Scan for the cell matching the given text and deliver its (X, Y) coordinate at center. 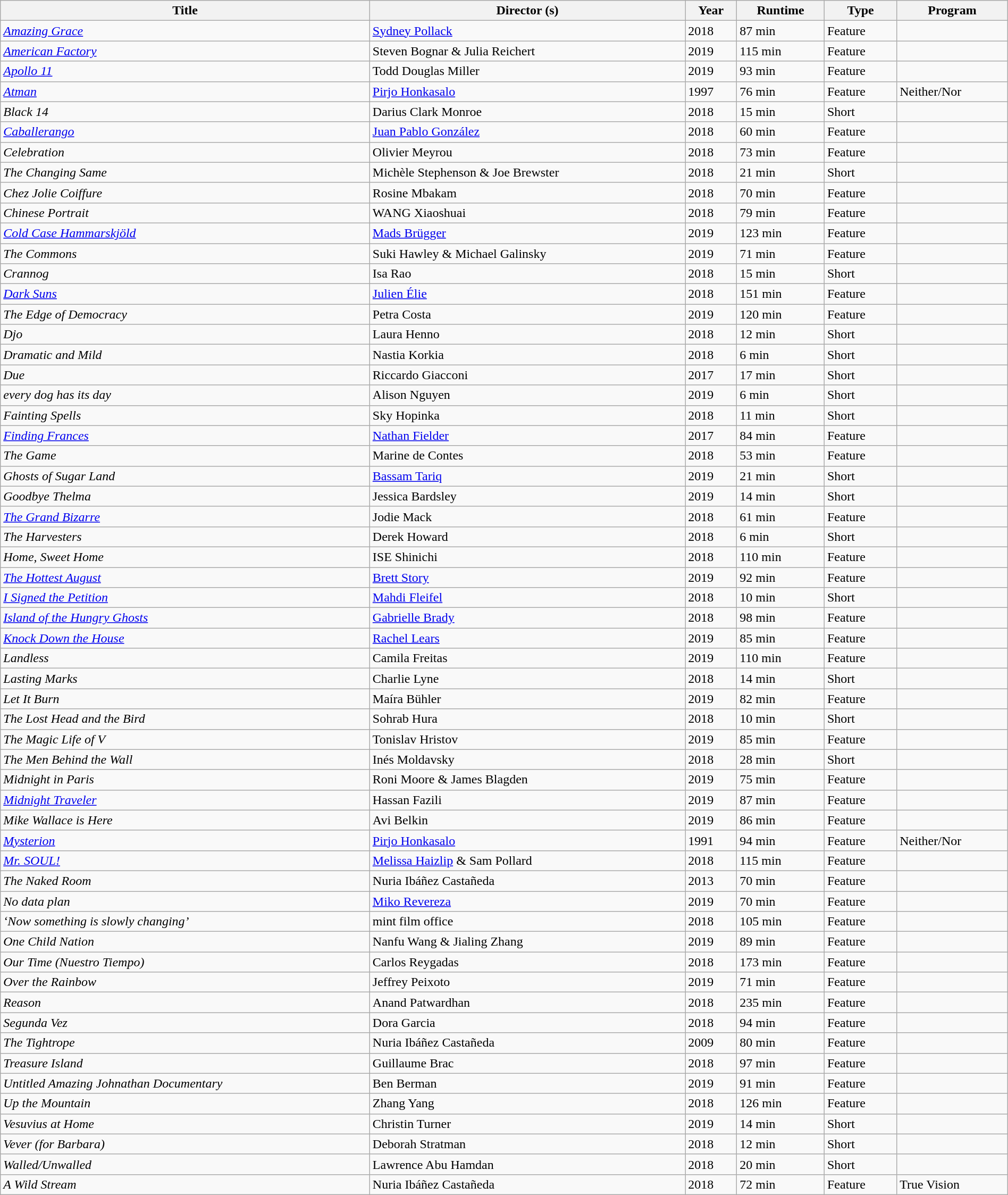
Mr. SOUL! (185, 860)
WANG Xiaoshuai (527, 213)
Chinese Portrait (185, 213)
Vever (for Barbara) (185, 1144)
76 min (780, 91)
Ben Berman (527, 1083)
Island of the Hungry Ghosts (185, 618)
Director (s) (527, 11)
Black 14 (185, 112)
Darius Clark Monroe (527, 112)
79 min (780, 213)
98 min (780, 618)
The Edge of Democracy (185, 314)
Due (185, 375)
Rosine Mbakam (527, 193)
123 min (780, 233)
Jeffrey Peixoto (527, 982)
Mysterion (185, 840)
73 min (780, 152)
Fainting Spells (185, 415)
105 min (780, 922)
84 min (780, 436)
Juan Pablo González (527, 132)
No data plan (185, 901)
The Grand Bizarre (185, 516)
Title (185, 11)
Marine de Contes (527, 456)
Avi Belkin (527, 820)
American Factory (185, 51)
Midnight Traveler (185, 800)
126 min (780, 1104)
‘Now something is slowly changing’ (185, 922)
Goodbye Thelma (185, 496)
Home, Sweet Home (185, 557)
Reason (185, 1002)
75 min (780, 780)
1997 (711, 91)
Let It Burn (185, 699)
Bassam Tariq (527, 476)
Landless (185, 658)
Our Time (Nuestro Tiempo) (185, 962)
173 min (780, 962)
Walled/Unwalled (185, 1164)
2013 (711, 881)
61 min (780, 516)
Amazing Grace (185, 31)
Isa Rao (527, 274)
Anand Patwardhan (527, 1002)
Maíra Bühler (527, 699)
One Child Nation (185, 942)
Miko Revereza (527, 901)
120 min (780, 314)
2009 (711, 1043)
Lasting Marks (185, 679)
Brett Story (527, 577)
Atman (185, 91)
Type (860, 11)
Finding Frances (185, 436)
Treasure Island (185, 1063)
A Wild Stream (185, 1184)
235 min (780, 1002)
Petra Costa (527, 314)
Carlos Reygadas (527, 962)
every dog has its day (185, 395)
11 min (780, 415)
Crannog (185, 274)
53 min (780, 456)
91 min (780, 1083)
Nathan Fielder (527, 436)
Melissa Haizlip & Sam Pollard (527, 860)
Nanfu Wang & Jialing Zhang (527, 942)
The Harvesters (185, 537)
Cold Case Hammarskjöld (185, 233)
Jodie Mack (527, 516)
The Changing Same (185, 172)
Midnight in Paris (185, 780)
Program (952, 11)
151 min (780, 294)
Segunda Vez (185, 1023)
I Signed the Petition (185, 598)
The Lost Head and the Bird (185, 719)
Todd Douglas Miller (527, 71)
Olivier Meyrou (527, 152)
Sohrab Hura (527, 719)
Derek Howard (527, 537)
The Men Behind the Wall (185, 759)
Celebration (185, 152)
Charlie Lyne (527, 679)
Mads Brügger (527, 233)
82 min (780, 699)
Vesuvius at Home (185, 1124)
Chez Jolie Coiffure (185, 193)
The Game (185, 456)
Dora Garcia (527, 1023)
Guillaume Brac (527, 1063)
Up the Mountain (185, 1104)
80 min (780, 1043)
Nastia Korkia (527, 355)
Dark Suns (185, 294)
60 min (780, 132)
Christin Turner (527, 1124)
72 min (780, 1184)
Mahdi Fleifel (527, 598)
Riccardo Giacconi (527, 375)
Julien Élie (527, 294)
The Commons (185, 254)
Caballerango (185, 132)
Roni Moore & James Blagden (527, 780)
Year (711, 11)
Tonislav Hristov (527, 739)
Untitled Amazing Johnathan Documentary (185, 1083)
Gabrielle Brady (527, 618)
28 min (780, 759)
Steven Bognar & Julia Reichert (527, 51)
The Hottest August (185, 577)
Camila Freitas (527, 658)
Rachel Lears (527, 638)
86 min (780, 820)
Zhang Yang (527, 1104)
ISE Shinichi (527, 557)
The Tightrope (185, 1043)
Alison Nguyen (527, 395)
Michèle Stephenson & Joe Brewster (527, 172)
89 min (780, 942)
Jessica Bardsley (527, 496)
Djo (185, 335)
Inés Moldavsky (527, 759)
Sky Hopinka (527, 415)
Dramatic and Mild (185, 355)
17 min (780, 375)
Sydney Pollack (527, 31)
Hassan Fazili (527, 800)
True Vision (952, 1184)
Suki Hawley & Michael Galinsky (527, 254)
97 min (780, 1063)
mint film office (527, 922)
Apollo 11 (185, 71)
Ghosts of Sugar Land (185, 476)
Lawrence Abu Hamdan (527, 1164)
1991 (711, 840)
93 min (780, 71)
Knock Down the House (185, 638)
20 min (780, 1164)
The Magic Life of V (185, 739)
The Naked Room (185, 881)
Over the Rainbow (185, 982)
Mike Wallace is Here (185, 820)
92 min (780, 577)
Laura Henno (527, 335)
Runtime (780, 11)
Deborah Stratman (527, 1144)
